Determine the [X, Y] coordinate at the center of the cell enclosing the given text.  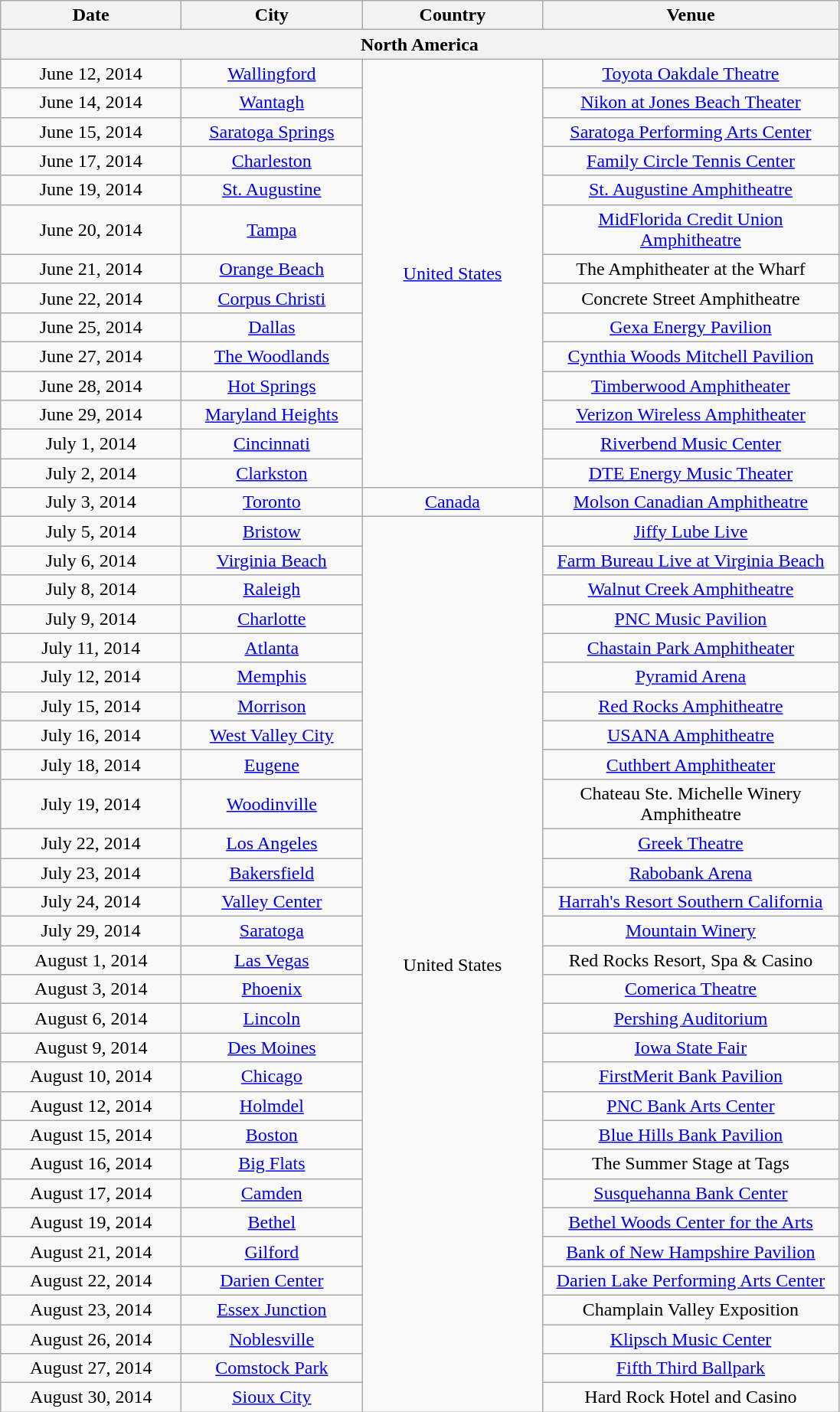
July 19, 2014 [91, 804]
The Woodlands [272, 356]
City [272, 15]
August 9, 2014 [91, 1048]
June 28, 2014 [91, 385]
July 22, 2014 [91, 843]
Charlotte [272, 619]
Valley Center [272, 902]
Comstock Park [272, 1368]
July 15, 2014 [91, 706]
Bank of New Hampshire Pavilion [691, 1251]
August 19, 2014 [91, 1222]
July 5, 2014 [91, 531]
Mountain Winery [691, 931]
July 16, 2014 [91, 735]
Cincinnati [272, 444]
Atlanta [272, 648]
August 3, 2014 [91, 989]
Toronto [272, 502]
Big Flats [272, 1164]
Camden [272, 1193]
FirstMerit Bank Pavilion [691, 1077]
Iowa State Fair [691, 1048]
June 25, 2014 [91, 327]
Darien Center [272, 1280]
July 12, 2014 [91, 677]
August 1, 2014 [91, 960]
June 20, 2014 [91, 230]
Fifth Third Ballpark [691, 1368]
Woodinville [272, 804]
Bethel Woods Center for the Arts [691, 1222]
St. Augustine Amphitheatre [691, 190]
Chicago [272, 1077]
Holmdel [272, 1106]
Orange Beach [272, 269]
Pyramid Arena [691, 677]
July 18, 2014 [91, 764]
Gexa Energy Pavilion [691, 327]
Essex Junction [272, 1309]
Comerica Theatre [691, 989]
Las Vegas [272, 960]
Maryland Heights [272, 415]
Saratoga Performing Arts Center [691, 132]
Raleigh [272, 590]
July 24, 2014 [91, 902]
June 19, 2014 [91, 190]
The Amphitheater at the Wharf [691, 269]
Wallingford [272, 74]
Bristow [272, 531]
Charleston [272, 161]
Bethel [272, 1222]
Bakersfield [272, 872]
June 21, 2014 [91, 269]
Chateau Ste. Michelle Winery Amphitheatre [691, 804]
Farm Bureau Live at Virginia Beach [691, 561]
PNC Bank Arts Center [691, 1106]
Blue Hills Bank Pavilion [691, 1135]
Nikon at Jones Beach Theater [691, 103]
Harrah's Resort Southern California [691, 902]
Los Angeles [272, 843]
August 6, 2014 [91, 1018]
June 15, 2014 [91, 132]
Verizon Wireless Amphitheater [691, 415]
July 29, 2014 [91, 931]
Red Rocks Resort, Spa & Casino [691, 960]
Jiffy Lube Live [691, 531]
Boston [272, 1135]
August 12, 2014 [91, 1106]
Corpus Christi [272, 298]
July 23, 2014 [91, 872]
Cuthbert Amphitheater [691, 764]
Venue [691, 15]
Greek Theatre [691, 843]
Date [91, 15]
Concrete Street Amphitheatre [691, 298]
Timberwood Amphitheater [691, 385]
Molson Canadian Amphitheatre [691, 502]
PNC Music Pavilion [691, 619]
Gilford [272, 1251]
Rabobank Arena [691, 872]
The Summer Stage at Tags [691, 1164]
Eugene [272, 764]
Family Circle Tennis Center [691, 161]
June 12, 2014 [91, 74]
Pershing Auditorium [691, 1018]
August 17, 2014 [91, 1193]
June 14, 2014 [91, 103]
August 27, 2014 [91, 1368]
Darien Lake Performing Arts Center [691, 1280]
June 27, 2014 [91, 356]
West Valley City [272, 735]
August 16, 2014 [91, 1164]
Walnut Creek Amphitheatre [691, 590]
July 9, 2014 [91, 619]
July 1, 2014 [91, 444]
North America [420, 44]
August 26, 2014 [91, 1339]
July 11, 2014 [91, 648]
St. Augustine [272, 190]
Red Rocks Amphitheatre [691, 706]
Chastain Park Amphitheater [691, 648]
Noblesville [272, 1339]
August 15, 2014 [91, 1135]
July 6, 2014 [91, 561]
August 21, 2014 [91, 1251]
Canada [453, 502]
August 23, 2014 [91, 1309]
Des Moines [272, 1048]
Champlain Valley Exposition [691, 1309]
August 30, 2014 [91, 1397]
Cynthia Woods Mitchell Pavilion [691, 356]
June 22, 2014 [91, 298]
July 8, 2014 [91, 590]
Dallas [272, 327]
Phoenix [272, 989]
Klipsch Music Center [691, 1339]
Tampa [272, 230]
DTE Energy Music Theater [691, 473]
July 2, 2014 [91, 473]
MidFlorida Credit Union Amphitheatre [691, 230]
Saratoga [272, 931]
Virginia Beach [272, 561]
Wantagh [272, 103]
Hot Springs [272, 385]
Susquehanna Bank Center [691, 1193]
Sioux City [272, 1397]
June 17, 2014 [91, 161]
Clarkston [272, 473]
Riverbend Music Center [691, 444]
Saratoga Springs [272, 132]
Morrison [272, 706]
June 29, 2014 [91, 415]
Memphis [272, 677]
Hard Rock Hotel and Casino [691, 1397]
August 22, 2014 [91, 1280]
July 3, 2014 [91, 502]
Toyota Oakdale Theatre [691, 74]
Country [453, 15]
USANA Amphitheatre [691, 735]
Lincoln [272, 1018]
August 10, 2014 [91, 1077]
